Find where the given text appears and provide that cell's center as [x, y] coordinate. 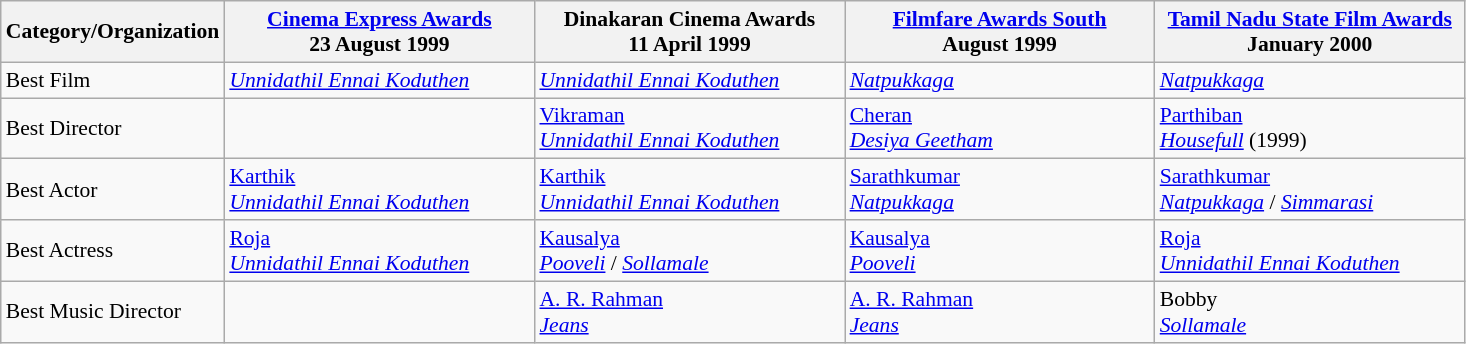
Best Actress [113, 250]
ParthibanHousefull (1999) [1310, 128]
Tamil Nadu State Film AwardsJanuary 2000 [1310, 32]
SarathkumarNatpukkaga / Simmarasi [1310, 190]
Dinakaran Cinema Awards11 April 1999 [689, 32]
KausalyaPooveli [1000, 250]
SarathkumarNatpukkaga [1000, 190]
VikramanUnnidathil Ennai Koduthen [689, 128]
Best Film [113, 80]
Best Director [113, 128]
BobbySollamale [1310, 312]
CheranDesiya Geetham [1000, 128]
Cinema Express Awards 23 August 1999 [379, 32]
Filmfare Awards SouthAugust 1999 [1000, 32]
Best Actor [113, 190]
Best Music Director [113, 312]
KausalyaPooveli / Sollamale [689, 250]
Category/Organization [113, 32]
